Return [X, Y] of the center of cell containing provided text 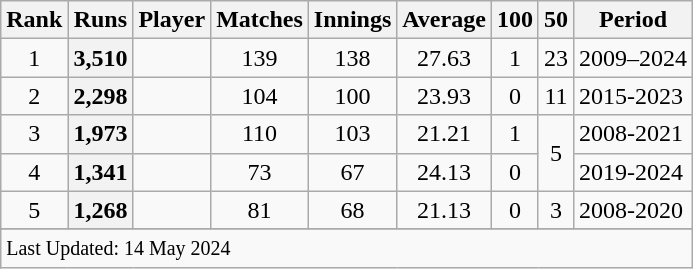
Rank [34, 20]
27.63 [444, 58]
2008-2021 [632, 134]
24.13 [444, 172]
2015-2023 [632, 96]
Average [444, 20]
67 [352, 172]
Player [172, 20]
73 [260, 172]
1,341 [100, 172]
2019-2024 [632, 172]
2 [34, 96]
21.13 [444, 210]
110 [260, 134]
23.93 [444, 96]
Period [632, 20]
3,510 [100, 58]
2,298 [100, 96]
103 [352, 134]
138 [352, 58]
50 [556, 20]
Innings [352, 20]
1,973 [100, 134]
11 [556, 96]
2008-2020 [632, 210]
Last Updated: 14 May 2024 [347, 248]
23 [556, 58]
Runs [100, 20]
139 [260, 58]
2009–2024 [632, 58]
1,268 [100, 210]
104 [260, 96]
21.21 [444, 134]
68 [352, 210]
81 [260, 210]
4 [34, 172]
Matches [260, 20]
